Extract the (X, Y) coordinate from the center of the cell holding the provided text.  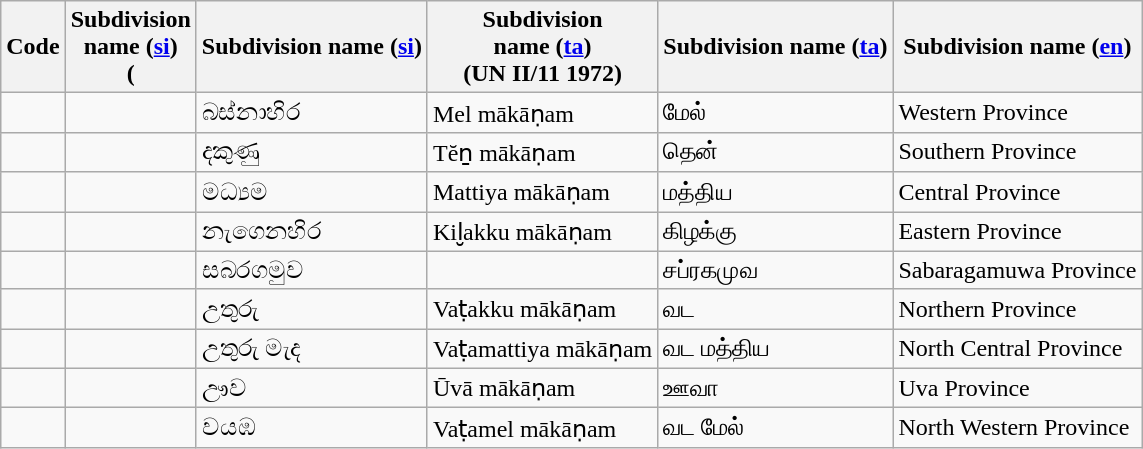
Mel mākāṇam (542, 113)
Southern Province (1018, 152)
வட (776, 309)
Vaṭakku mākāṇam (542, 309)
බස්නාහිර (312, 113)
மேல் (776, 113)
ஊவா (776, 388)
මධ්‍යම (312, 192)
கிழக்கு (776, 232)
දකුණු (312, 152)
Central Province (1018, 192)
උතුරු මැද (312, 349)
Sabaragamuwa Province (1018, 270)
නැගෙනහිර (312, 232)
Uva Province (1018, 388)
Subdivision name (si) (312, 47)
தென் (776, 152)
Subdivisionname (si)( (130, 47)
Vaṭamel mākāṇam (542, 428)
மத்திய (776, 192)
Tĕṉ mākāṇam (542, 152)
North Central Province (1018, 349)
Subdivision name (en) (1018, 47)
வட மேல் (776, 428)
Western Province (1018, 113)
வட மத்திய (776, 349)
Northern Province (1018, 309)
Ūvā mākāṇam (542, 388)
Subdivision name (ta) (776, 47)
Kil̮akku mākāṇam (542, 232)
වයඹ (312, 428)
Mattiya mākāṇam (542, 192)
சப்ரகமுவ (776, 270)
Vaṭamattiya mākāṇam (542, 349)
Subdivisionname (ta)(UN II/11 1972) (542, 47)
North Western Province (1018, 428)
සබරගමුව (312, 270)
ඌව (312, 388)
Code (33, 47)
උතුරු (312, 309)
Eastern Province (1018, 232)
